Return the (X, Y) coordinate for the center point of the cell that contains the specified text.  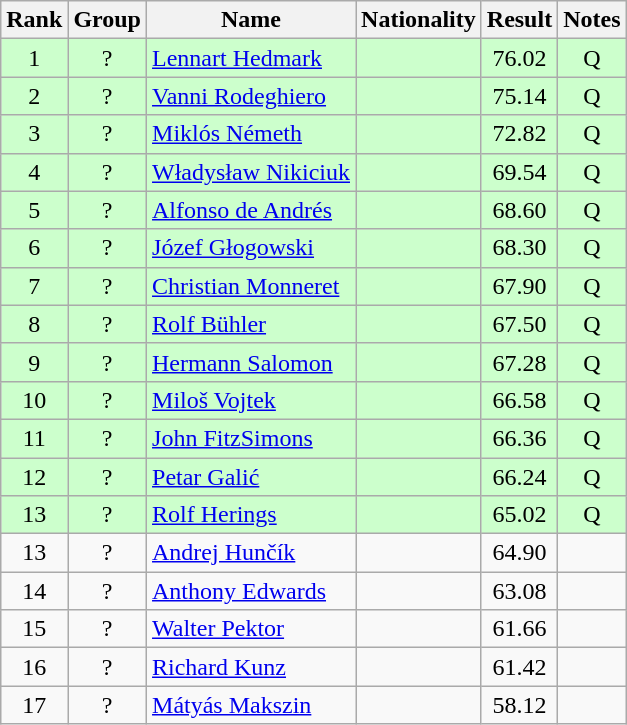
Hermann Salomon (252, 362)
76.02 (519, 58)
Result (519, 20)
Miklós Németh (252, 134)
Władysław Nikiciuk (252, 172)
Rolf Herings (252, 515)
63.08 (519, 591)
3 (34, 134)
15 (34, 629)
8 (34, 324)
2 (34, 96)
66.58 (519, 400)
Miloš Vojtek (252, 400)
14 (34, 591)
66.36 (519, 438)
68.60 (519, 210)
58.12 (519, 705)
72.82 (519, 134)
Richard Kunz (252, 667)
Christian Monneret (252, 286)
Rolf Bühler (252, 324)
Group (108, 20)
Andrej Hunčík (252, 553)
Vanni Rodeghiero (252, 96)
17 (34, 705)
Notes (592, 20)
Lennart Hedmark (252, 58)
Name (252, 20)
Józef Głogowski (252, 248)
6 (34, 248)
68.30 (519, 248)
Petar Galić (252, 477)
9 (34, 362)
75.14 (519, 96)
5 (34, 210)
67.90 (519, 286)
65.02 (519, 515)
61.42 (519, 667)
Anthony Edwards (252, 591)
Alfonso de Andrés (252, 210)
4 (34, 172)
11 (34, 438)
Walter Pektor (252, 629)
10 (34, 400)
John FitzSimons (252, 438)
69.54 (519, 172)
67.50 (519, 324)
7 (34, 286)
1 (34, 58)
16 (34, 667)
Rank (34, 20)
12 (34, 477)
64.90 (519, 553)
66.24 (519, 477)
Nationality (419, 20)
Mátyás Makszin (252, 705)
61.66 (519, 629)
67.28 (519, 362)
